Provide the (x, y) coordinate of the cell's center where the given text is located.  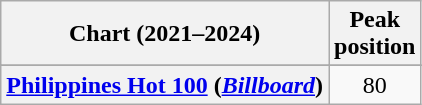
80 (375, 85)
Philippines Hot 100 (Billboard) (165, 85)
Peakposition (375, 34)
Chart (2021–2024) (165, 34)
